Determine the (x, y) coordinate at the center of the cell enclosing the given text.  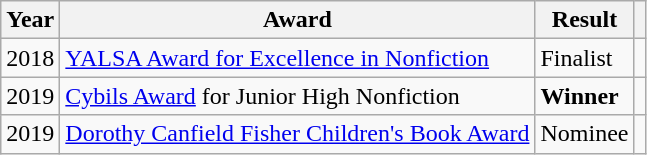
YALSA Award for Excellence in Nonfiction (298, 58)
Cybils Award for Junior High Nonfiction (298, 96)
Nominee (584, 134)
2018 (30, 58)
Winner (584, 96)
Finalist (584, 58)
Year (30, 20)
Award (298, 20)
Result (584, 20)
Dorothy Canfield Fisher Children's Book Award (298, 134)
